Pinpoint the cell where the given text exists, returning its (x, y) midpoint coordinate. 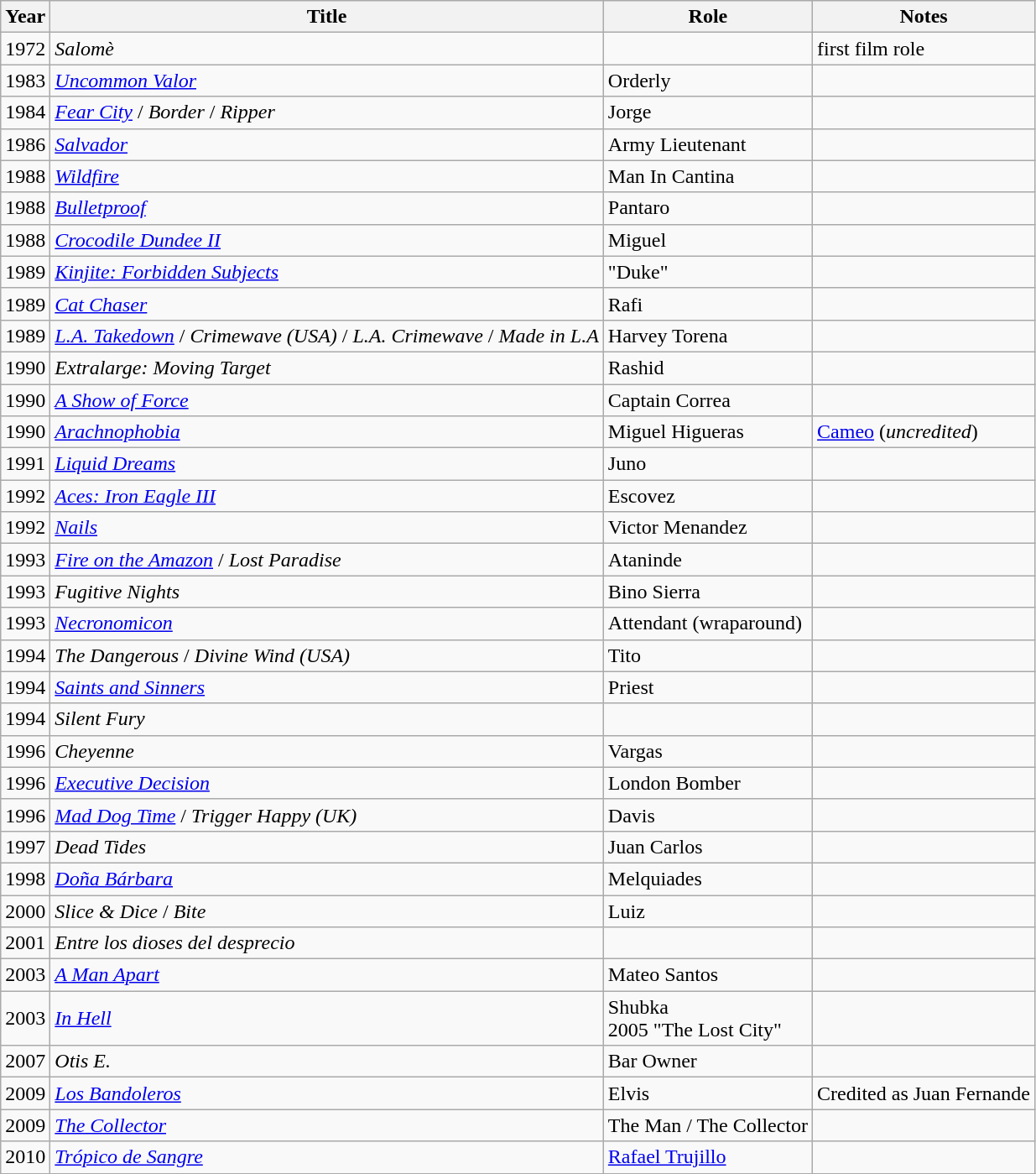
Salvador (327, 144)
Kinjite: Forbidden Subjects (327, 272)
Tito (708, 655)
Jorge (708, 112)
Victor Menandez (708, 528)
The Collector (327, 1125)
Necronomicon (327, 624)
Juno (708, 464)
Escovez (708, 496)
Elvis (708, 1093)
A Man Apart (327, 975)
Ataninde (708, 560)
Miguel (708, 240)
Nails (327, 528)
Orderly (708, 81)
Juan Carlos (708, 847)
Dead Tides (327, 847)
1984 (25, 112)
L.A. Takedown / Crimewave (USA) / L.A. Crimewave / Made in L.A (327, 336)
2007 (25, 1062)
Role (708, 17)
Bino Sierra (708, 592)
Pantaro (708, 208)
Salomè (327, 49)
The Dangerous / Divine Wind (USA) (327, 655)
A Show of Force (327, 400)
Fear City / Border / Ripper (327, 112)
Priest (708, 687)
first film role (924, 49)
Doña Bárbara (327, 879)
The Man / The Collector (708, 1125)
Extralarge: Moving Target (327, 368)
Trópico de Sangre (327, 1157)
"Duke" (708, 272)
Rafi (708, 304)
2010 (25, 1157)
1998 (25, 879)
Arachnophobia (327, 432)
1991 (25, 464)
Davis (708, 815)
Captain Correa (708, 400)
Otis E. (327, 1062)
Title (327, 17)
Bulletproof (327, 208)
Silent Fury (327, 719)
Fugitive Nights (327, 592)
Slice & Dice / Bite (327, 911)
2001 (25, 943)
Harvey Torena (708, 336)
Executive Decision (327, 783)
Cheyenne (327, 751)
Rafael Trujillo (708, 1157)
2000 (25, 911)
Notes (924, 17)
Luiz (708, 911)
Saints and Sinners (327, 687)
Year (25, 17)
Los Bandoleros (327, 1093)
Shubka2005 "The Lost City" (708, 1019)
Vargas (708, 751)
Credited as Juan Fernande (924, 1093)
Uncommon Valor (327, 81)
Crocodile Dundee II (327, 240)
Mad Dog Time / Trigger Happy (UK) (327, 815)
In Hell (327, 1019)
Entre los dioses del desprecio (327, 943)
1972 (25, 49)
Man In Cantina (708, 176)
Wildfire (327, 176)
Attendant (wraparound) (708, 624)
Bar Owner (708, 1062)
Cameo (uncredited) (924, 432)
Cat Chaser (327, 304)
Melquiades (708, 879)
1983 (25, 81)
Miguel Higueras (708, 432)
London Bomber (708, 783)
Liquid Dreams (327, 464)
Rashid (708, 368)
1997 (25, 847)
Mateo Santos (708, 975)
Army Lieutenant (708, 144)
Fire on the Amazon / Lost Paradise (327, 560)
Aces: Iron Eagle III (327, 496)
1986 (25, 144)
